Extract the [x, y] coordinate from the center of the cell holding the provided text.  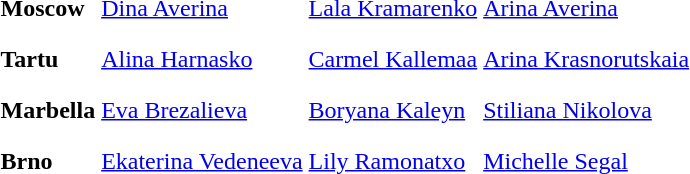
Carmel Kallemaa [393, 59]
Boryana Kaleyn [393, 110]
Alina Harnasko [202, 59]
Eva Brezalieva [202, 110]
